Search for the cell housing the specified text and yield its [X, Y] center coordinate. 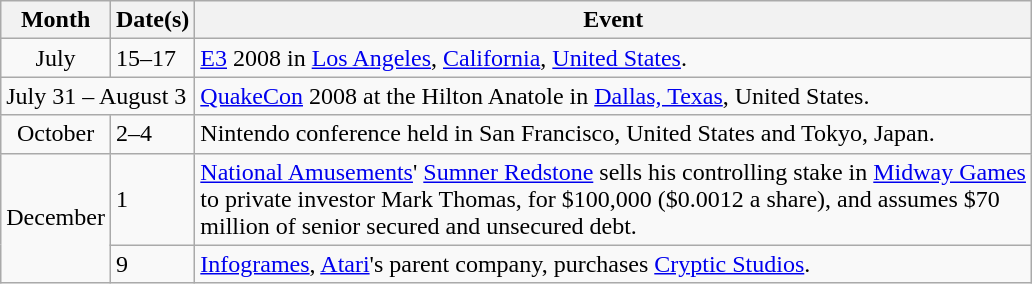
E3 2008 in Los Angeles, California, United States. [614, 58]
December [56, 218]
15–17 [152, 58]
Infogrames, Atari's parent company, purchases Cryptic Studios. [614, 264]
9 [152, 264]
Date(s) [152, 20]
October [56, 134]
2–4 [152, 134]
1 [152, 199]
Nintendo conference held in San Francisco, United States and Tokyo, Japan. [614, 134]
Month [56, 20]
July [56, 58]
Event [614, 20]
QuakeCon 2008 at the Hilton Anatole in Dallas, Texas, United States. [614, 96]
July 31 – August 3 [98, 96]
